Search for the cell housing the specified text and yield its [x, y] center coordinate. 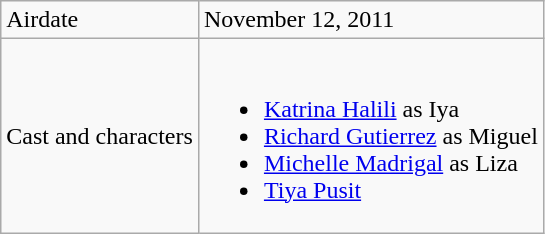
Airdate [100, 20]
Katrina Halili as IyaRichard Gutierrez as MiguelMichelle Madrigal as LizaTiya Pusit [370, 136]
Cast and characters [100, 136]
November 12, 2011 [370, 20]
